Scan for the cell matching the given text and deliver its [X, Y] coordinate at center. 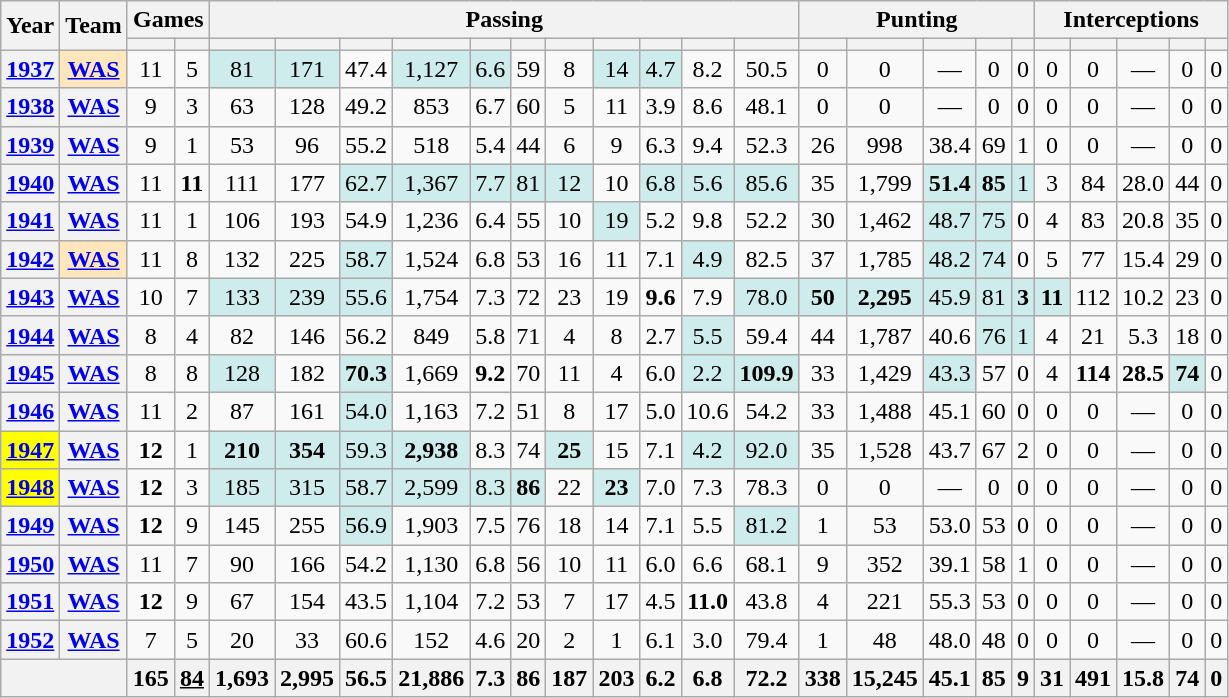
255 [308, 526]
6.4 [490, 221]
5.8 [490, 335]
315 [308, 488]
15 [616, 449]
Passing [504, 20]
55.2 [366, 145]
3.9 [660, 107]
2,938 [432, 449]
6.7 [490, 107]
70 [528, 373]
1940 [30, 183]
7.0 [660, 488]
85.6 [766, 183]
55.3 [950, 602]
43.8 [766, 602]
1,163 [432, 411]
210 [242, 449]
5.3 [1144, 335]
Punting [916, 20]
1941 [30, 221]
1,367 [432, 183]
1,799 [884, 183]
1938 [30, 107]
518 [432, 145]
8.2 [708, 69]
166 [308, 564]
7.9 [708, 297]
1,754 [432, 297]
849 [432, 335]
54.9 [366, 221]
72 [528, 297]
1946 [30, 411]
1,669 [432, 373]
68.1 [766, 564]
112 [1094, 297]
77 [1094, 259]
55.6 [366, 297]
1947 [30, 449]
37 [822, 259]
43.7 [950, 449]
2,599 [432, 488]
2,995 [308, 678]
106 [242, 221]
2,295 [884, 297]
5.0 [660, 411]
15.4 [1144, 259]
853 [432, 107]
1937 [30, 69]
165 [150, 678]
90 [242, 564]
10.6 [708, 411]
182 [308, 373]
1,903 [432, 526]
92.0 [766, 449]
5.4 [490, 145]
48.1 [766, 107]
9.6 [660, 297]
9.8 [708, 221]
1952 [30, 640]
72.2 [766, 678]
146 [308, 335]
56 [528, 564]
1,462 [884, 221]
1,787 [884, 335]
5.2 [660, 221]
1951 [30, 602]
5.6 [708, 183]
25 [570, 449]
338 [822, 678]
1943 [30, 297]
51.4 [950, 183]
4.9 [708, 259]
1,130 [432, 564]
203 [616, 678]
1,488 [884, 411]
225 [308, 259]
52.3 [766, 145]
78.0 [766, 297]
4.2 [708, 449]
82.5 [766, 259]
9.4 [708, 145]
59 [528, 69]
51 [528, 411]
56.2 [366, 335]
28.5 [1144, 373]
4.7 [660, 69]
8.6 [708, 107]
177 [308, 183]
354 [308, 449]
63 [242, 107]
1945 [30, 373]
221 [884, 602]
49.2 [366, 107]
82 [242, 335]
1944 [30, 335]
9.2 [490, 373]
56.9 [366, 526]
1,236 [432, 221]
43.3 [950, 373]
239 [308, 297]
57 [994, 373]
1,528 [884, 449]
96 [308, 145]
145 [242, 526]
83 [1094, 221]
60.6 [366, 640]
1948 [30, 488]
70.3 [366, 373]
48.0 [950, 640]
1949 [30, 526]
45.9 [950, 297]
40.6 [950, 335]
28.0 [1144, 183]
114 [1094, 373]
109.9 [766, 373]
187 [570, 678]
21,886 [432, 678]
491 [1094, 678]
20.8 [1144, 221]
54.0 [366, 411]
7.7 [490, 183]
52.2 [766, 221]
62.7 [366, 183]
39.1 [950, 564]
171 [308, 69]
1,429 [884, 373]
48.2 [950, 259]
352 [884, 564]
4.5 [660, 602]
56.5 [366, 678]
Year [30, 26]
50.5 [766, 69]
193 [308, 221]
6 [570, 145]
50 [822, 297]
185 [242, 488]
78.3 [766, 488]
1939 [30, 145]
1950 [30, 564]
15,245 [884, 678]
43.5 [366, 602]
3.0 [708, 640]
47.4 [366, 69]
71 [528, 335]
59.3 [366, 449]
26 [822, 145]
2.7 [660, 335]
7.5 [490, 526]
79.4 [766, 640]
59.4 [766, 335]
1,693 [242, 678]
30 [822, 221]
1,524 [432, 259]
31 [1052, 678]
998 [884, 145]
58 [994, 564]
22 [570, 488]
4.6 [490, 640]
81.2 [766, 526]
6.2 [660, 678]
10.2 [1144, 297]
132 [242, 259]
1,785 [884, 259]
154 [308, 602]
2.2 [708, 373]
55 [528, 221]
16 [570, 259]
21 [1094, 335]
111 [242, 183]
1,104 [432, 602]
75 [994, 221]
6.3 [660, 145]
Team [94, 26]
53.0 [950, 526]
152 [432, 640]
87 [242, 411]
38.4 [950, 145]
6.1 [660, 640]
Interceptions [1130, 20]
1942 [30, 259]
1,127 [432, 69]
69 [994, 145]
133 [242, 297]
29 [1188, 259]
15.8 [1144, 678]
Games [168, 20]
11.0 [708, 602]
161 [308, 411]
48.7 [950, 221]
